Pinpoint the cell where the given text exists, returning its [x, y] midpoint coordinate. 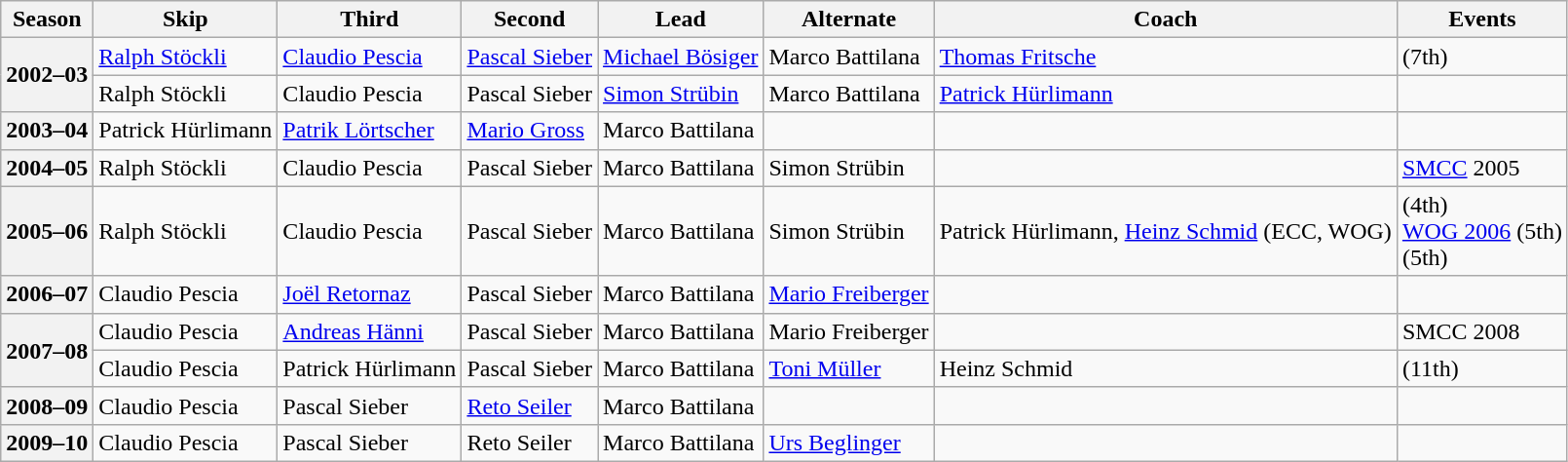
SMCC 2008 [1482, 331]
2007–08 [47, 350]
2003–04 [47, 131]
2004–05 [47, 168]
Events [1482, 19]
Second [530, 19]
Urs Beglinger [849, 443]
2002–03 [47, 75]
SMCC 2005 [1482, 168]
Heinz Schmid [1165, 368]
Skip [185, 19]
2008–09 [47, 405]
Third [370, 19]
Coach [1165, 19]
Thomas Fritsche [1165, 57]
Andreas Hänni [370, 331]
Patrik Lörtscher [370, 131]
Mario Gross [530, 131]
2009–10 [47, 443]
Toni Müller [849, 368]
Lead [681, 19]
Season [47, 19]
(11th) [1482, 368]
Joël Retornaz [370, 294]
2005–06 [47, 231]
(4th)WOG 2006 (5th) (5th) [1482, 231]
2006–07 [47, 294]
Patrick Hürlimann, Heinz Schmid (ECC, WOG) [1165, 231]
Michael Bösiger [681, 57]
Alternate [849, 19]
(7th) [1482, 57]
